Detect which cell encompasses the target text, then output its (x, y) center coordinate. 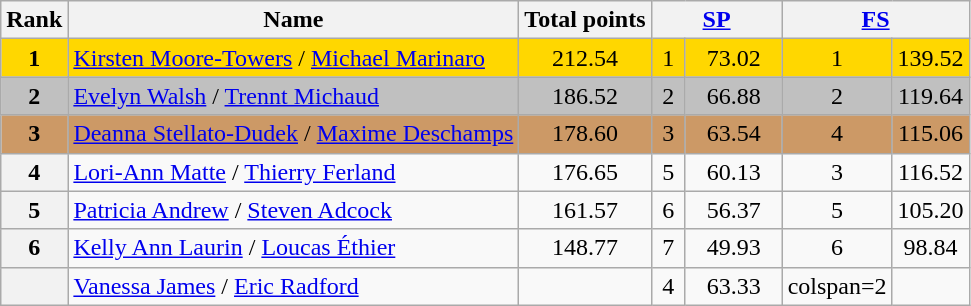
73.02 (734, 58)
Kirsten Moore-Towers / Michael Marinaro (294, 58)
49.93 (734, 248)
FS (876, 20)
63.54 (734, 134)
176.65 (585, 172)
139.52 (930, 58)
Total points (585, 20)
Deanna Stellato-Dudek / Maxime Deschamps (294, 134)
115.06 (930, 134)
98.84 (930, 248)
56.37 (734, 210)
105.20 (930, 210)
Name (294, 20)
Rank (34, 20)
colspan=2 (837, 286)
212.54 (585, 58)
Vanessa James / Eric Radford (294, 286)
63.33 (734, 286)
60.13 (734, 172)
7 (668, 248)
Lori-Ann Matte / Thierry Ferland (294, 172)
161.57 (585, 210)
178.60 (585, 134)
SP (716, 20)
66.88 (734, 96)
119.64 (930, 96)
Evelyn Walsh / Trennt Michaud (294, 96)
116.52 (930, 172)
Kelly Ann Laurin / Loucas Éthier (294, 248)
148.77 (585, 248)
186.52 (585, 96)
Patricia Andrew / Steven Adcock (294, 210)
